Output the [X, Y] coordinate of the center of the cell containing the given text.  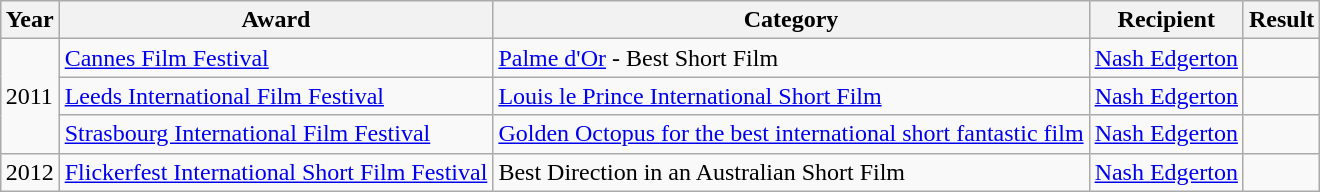
Category [791, 20]
2012 [30, 172]
Year [30, 20]
Result [1281, 20]
2011 [30, 96]
Palme d'Or - Best Short Film [791, 58]
Louis le Prince International Short Film [791, 96]
Recipient [1166, 20]
Cannes Film Festival [276, 58]
Best Direction in an Australian Short Film [791, 172]
Award [276, 20]
Leeds International Film Festival [276, 96]
Flickerfest International Short Film Festival [276, 172]
Golden Octopus for the best international short fantastic film [791, 134]
Strasbourg International Film Festival [276, 134]
